Output the (X, Y) coordinate of the center of the cell containing the given text.  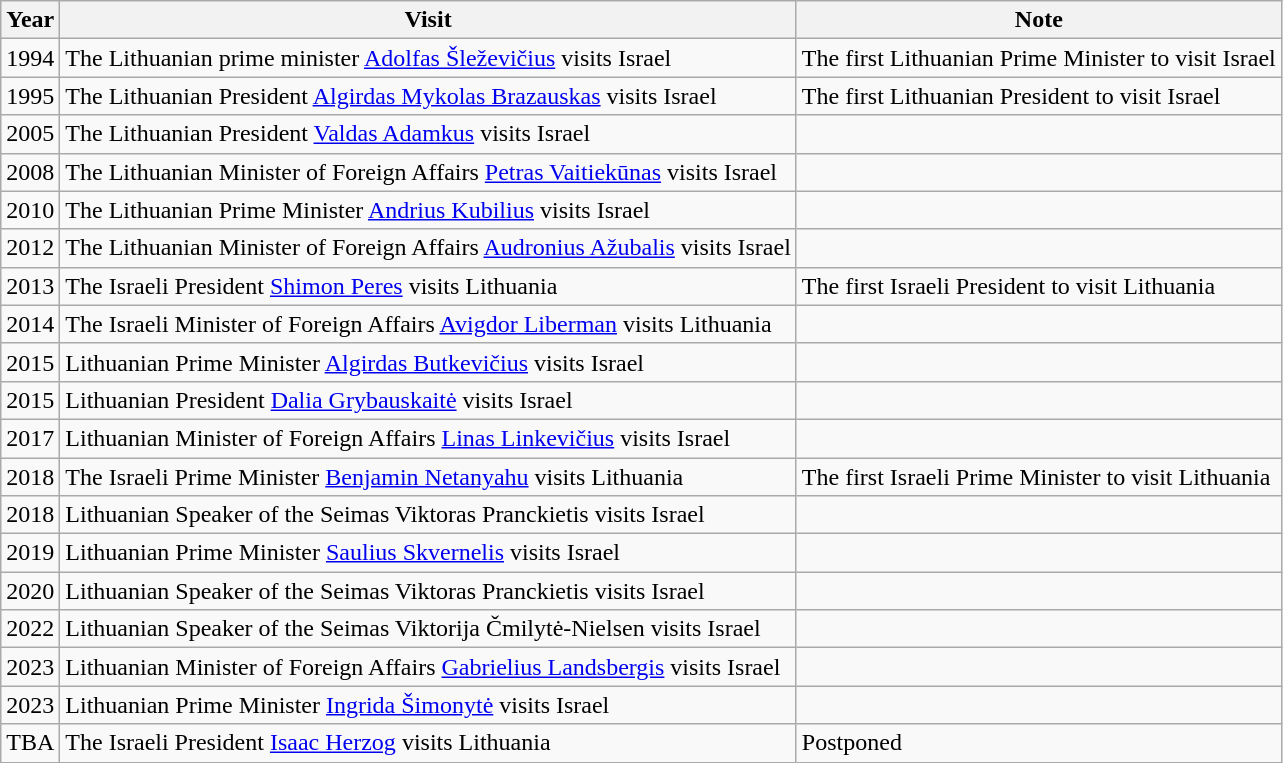
The Lithuanian President Algirdas Mykolas Brazauskas visits Israel (428, 96)
Year (30, 20)
The Israeli Prime Minister Benjamin Netanyahu visits Lithuania (428, 477)
Note (1038, 20)
Lithuanian Speaker of the Seimas Viktorija Čmilytė-Nielsen visits Israel (428, 629)
The Lithuanian Minister of Foreign Affairs Petras Vaitiekūnas visits Israel (428, 172)
TBA (30, 743)
The Lithuanian prime minister Adolfas Šleževičius visits Israel (428, 58)
2014 (30, 324)
2022 (30, 629)
The first Lithuanian President to visit Israel (1038, 96)
The Israeli Minister of Foreign Affairs Avigdor Liberman visits Lithuania (428, 324)
1994 (30, 58)
2017 (30, 438)
2012 (30, 248)
2005 (30, 134)
Lithuanian President Dalia Grybauskaitė visits Israel (428, 400)
The Lithuanian President Valdas Adamkus visits Israel (428, 134)
The Lithuanian Minister of Foreign Affairs Audronius Ažubalis visits Israel (428, 248)
Lithuanian Prime Minister Algirdas Butkevičius visits Israel (428, 362)
The Israeli President Shimon Peres visits Lithuania (428, 286)
The Lithuanian Prime Minister Andrius Kubilius visits Israel (428, 210)
Lithuanian Minister of Foreign Affairs Linas Linkevičius visits Israel (428, 438)
Lithuanian Minister of Foreign Affairs Gabrielius Landsbergis visits Israel (428, 667)
The first Israeli Prime Minister to visit Lithuania (1038, 477)
Postponed (1038, 743)
Lithuanian Prime Minister Ingrida Šimonytė visits Israel (428, 705)
2008 (30, 172)
The first Lithuanian Prime Minister to visit Israel (1038, 58)
2020 (30, 591)
1995 (30, 96)
2019 (30, 553)
The first Israeli President to visit Lithuania (1038, 286)
2010 (30, 210)
Visit (428, 20)
Lithuanian Prime Minister Saulius Skvernelis visits Israel (428, 553)
The Israeli President Isaac Herzog visits Lithuania (428, 743)
2013 (30, 286)
